Extract the (X, Y) coordinate from the center of the cell holding the provided text.  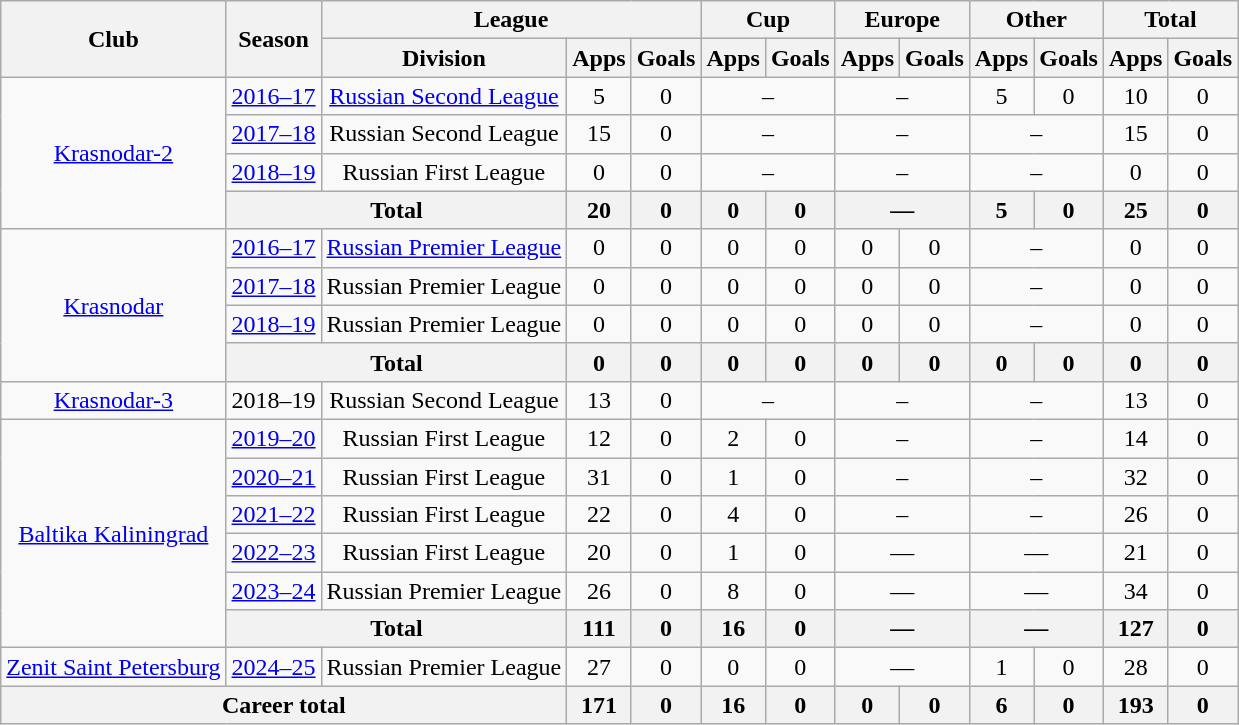
Krasnodar-3 (114, 400)
21 (1135, 553)
Cup (768, 20)
Zenit Saint Petersburg (114, 667)
Europe (902, 20)
Season (274, 39)
127 (1135, 629)
2021–22 (274, 515)
193 (1135, 705)
Baltika Kaliningrad (114, 533)
14 (1135, 438)
8 (733, 591)
Club (114, 39)
2 (733, 438)
171 (599, 705)
2022–23 (274, 553)
6 (1001, 705)
31 (599, 477)
12 (599, 438)
25 (1135, 210)
2019–20 (274, 438)
Krasnodar (114, 305)
Krasnodar-2 (114, 153)
22 (599, 515)
Career total (284, 705)
League (511, 20)
Division (444, 58)
111 (599, 629)
27 (599, 667)
28 (1135, 667)
32 (1135, 477)
4 (733, 515)
34 (1135, 591)
2023–24 (274, 591)
Other (1036, 20)
10 (1135, 96)
2024–25 (274, 667)
2020–21 (274, 477)
